Find where the given text appears and provide that cell's center as [X, Y] coordinate. 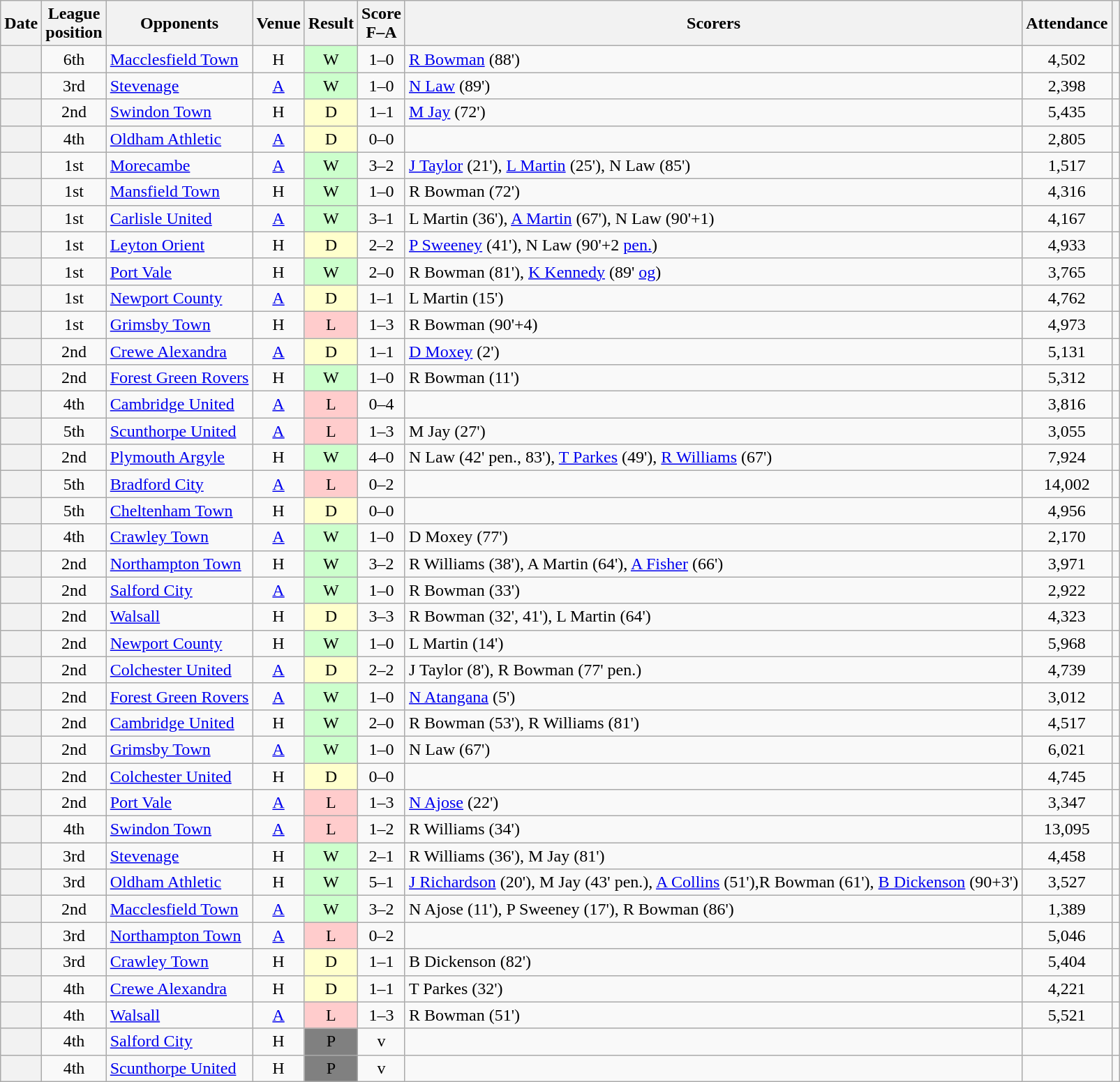
T Parkes (32') [713, 989]
13,095 [1067, 829]
L Martin (15') [713, 298]
4,517 [1067, 723]
Bradford City [179, 484]
J Richardson (20'), M Jay (43' pen.), A Collins (51'),R Bowman (61'), B Dickenson (90+3') [713, 882]
L Martin (36'), A Martin (67'), N Law (90'+1) [713, 218]
M Jay (27') [713, 431]
3,765 [1067, 271]
6,021 [1067, 749]
D Moxey (2') [713, 351]
N Law (42' pen., 83'), T Parkes (49'), R Williams (67') [713, 458]
R Bowman (51') [713, 1015]
4,458 [1067, 856]
P Sweeney (41'), N Law (90'+2 pen.) [713, 245]
R Bowman (88') [713, 59]
Leagueposition [74, 24]
ScoreF–A [382, 24]
0–4 [382, 405]
2–1 [382, 856]
Mansfield Town [179, 192]
Date [21, 24]
3,347 [1067, 803]
3–1 [382, 218]
2,922 [1067, 590]
4–0 [382, 458]
N Law (89') [713, 86]
2,398 [1067, 86]
3,527 [1067, 882]
4,745 [1067, 776]
3,055 [1067, 431]
R Bowman (90'+4) [713, 324]
R Bowman (32', 41'), L Martin (64') [713, 617]
4,739 [1067, 670]
M Jay (72') [713, 112]
R Williams (34') [713, 829]
D Moxey (77') [713, 537]
N Ajose (11'), P Sweeney (17'), R Bowman (86') [713, 909]
4,956 [1067, 511]
4,323 [1067, 617]
1–2 [382, 829]
3,816 [1067, 405]
5,046 [1067, 936]
N Law (67') [713, 749]
4,221 [1067, 989]
Attendance [1067, 24]
5,131 [1067, 351]
Venue [278, 24]
4,502 [1067, 59]
3–3 [382, 617]
3,012 [1067, 696]
5,435 [1067, 112]
R Bowman (33') [713, 590]
J Taylor (21'), L Martin (25'), N Law (85') [713, 165]
N Atangana (5') [713, 696]
Result [331, 24]
Leyton Orient [179, 245]
N Ajose (22') [713, 803]
4,762 [1067, 298]
R Bowman (81'), K Kennedy (89' og) [713, 271]
R Bowman (53'), R Williams (81') [713, 723]
L Martin (14') [713, 643]
Scorers [713, 24]
4,973 [1067, 324]
2,170 [1067, 537]
R Williams (38'), A Martin (64'), A Fisher (66') [713, 564]
7,924 [1067, 458]
R Bowman (11') [713, 378]
4,316 [1067, 192]
Cheltenham Town [179, 511]
B Dickenson (82') [713, 962]
14,002 [1067, 484]
5,968 [1067, 643]
Morecambe [179, 165]
5,404 [1067, 962]
5,312 [1067, 378]
Carlisle United [179, 218]
4,167 [1067, 218]
3,971 [1067, 564]
5,521 [1067, 1015]
4,933 [1067, 245]
1,389 [1067, 909]
6th [74, 59]
Plymouth Argyle [179, 458]
Opponents [179, 24]
1,517 [1067, 165]
J Taylor (8'), R Bowman (77' pen.) [713, 670]
2,805 [1067, 139]
R Williams (36'), M Jay (81') [713, 856]
5–1 [382, 882]
R Bowman (72') [713, 192]
